Extract the (X, Y) coordinate from the center of the cell holding the provided text.  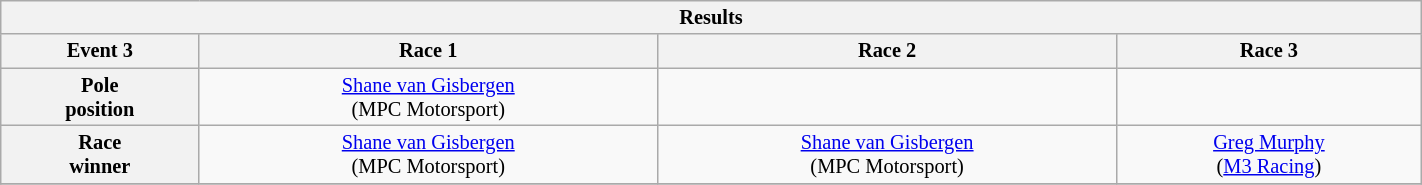
Greg Murphy(M3 Racing) (1270, 154)
Results (711, 17)
Race 3 (1270, 51)
Race 2 (888, 51)
Race 1 (428, 51)
Event 3 (100, 51)
Racewinner (100, 154)
Poleposition (100, 97)
